Detect which cell encompasses the target text, then output its [X, Y] center coordinate. 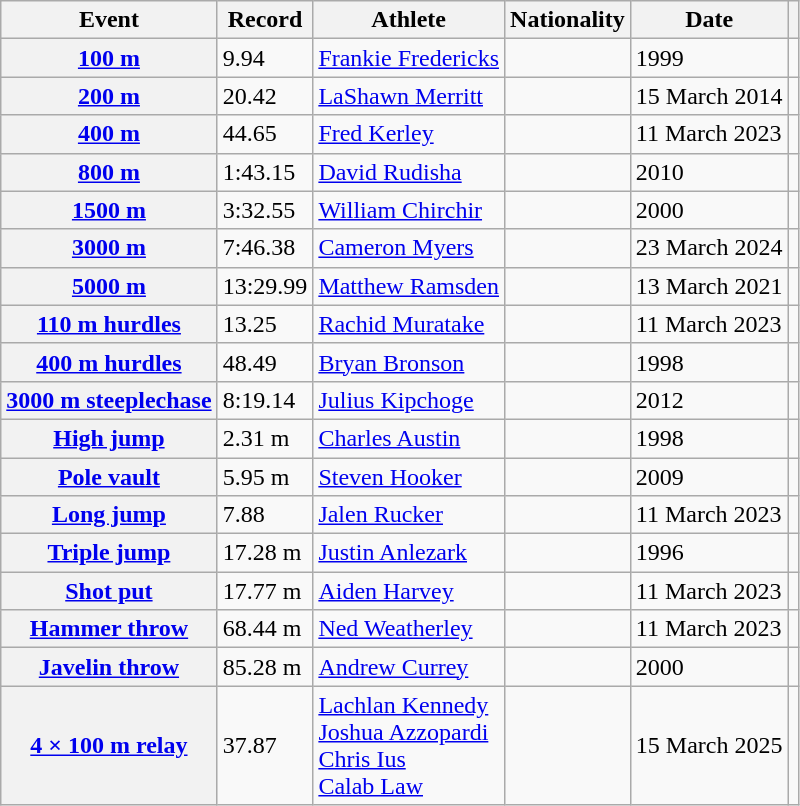
Triple jump [109, 553]
High jump [109, 438]
44.65 [265, 134]
1996 [709, 553]
Event [109, 20]
23 March 2024 [709, 248]
2010 [709, 172]
Charles Austin [409, 438]
Frankie Fredericks [409, 58]
110 m hurdles [109, 324]
LaShawn Merritt [409, 96]
7:46.38 [265, 248]
Matthew Ramsden [409, 286]
Hammer throw [109, 629]
Steven Hooker [409, 477]
800 m [109, 172]
Shot put [109, 591]
4 × 100 m relay [109, 746]
David Rudisha [409, 172]
Justin Anlezark [409, 553]
Andrew Currey [409, 667]
5000 m [109, 286]
1999 [709, 58]
17.28 m [265, 553]
48.49 [265, 362]
Rachid Muratake [409, 324]
400 m hurdles [109, 362]
7.88 [265, 515]
20.42 [265, 96]
Date [709, 20]
Lachlan KennedyJoshua AzzopardiChris IusCalab Law [409, 746]
1:43.15 [265, 172]
17.77 m [265, 591]
Julius Kipchoge [409, 400]
13.25 [265, 324]
2012 [709, 400]
37.87 [265, 746]
13 March 2021 [709, 286]
3000 m steeplechase [109, 400]
Pole vault [109, 477]
2.31 m [265, 438]
68.44 m [265, 629]
Jalen Rucker [409, 515]
Javelin throw [109, 667]
Nationality [568, 20]
Athlete [409, 20]
Record [265, 20]
8:19.14 [265, 400]
15 March 2025 [709, 746]
1500 m [109, 210]
15 March 2014 [709, 96]
3000 m [109, 248]
5.95 m [265, 477]
Aiden Harvey [409, 591]
Fred Kerley [409, 134]
3:32.55 [265, 210]
9.94 [265, 58]
Long jump [109, 515]
200 m [109, 96]
400 m [109, 134]
Cameron Myers [409, 248]
100 m [109, 58]
2009 [709, 477]
13:29.99 [265, 286]
Ned Weatherley [409, 629]
Bryan Bronson [409, 362]
85.28 m [265, 667]
William Chirchir [409, 210]
